Return (x, y) of the center of cell containing provided text 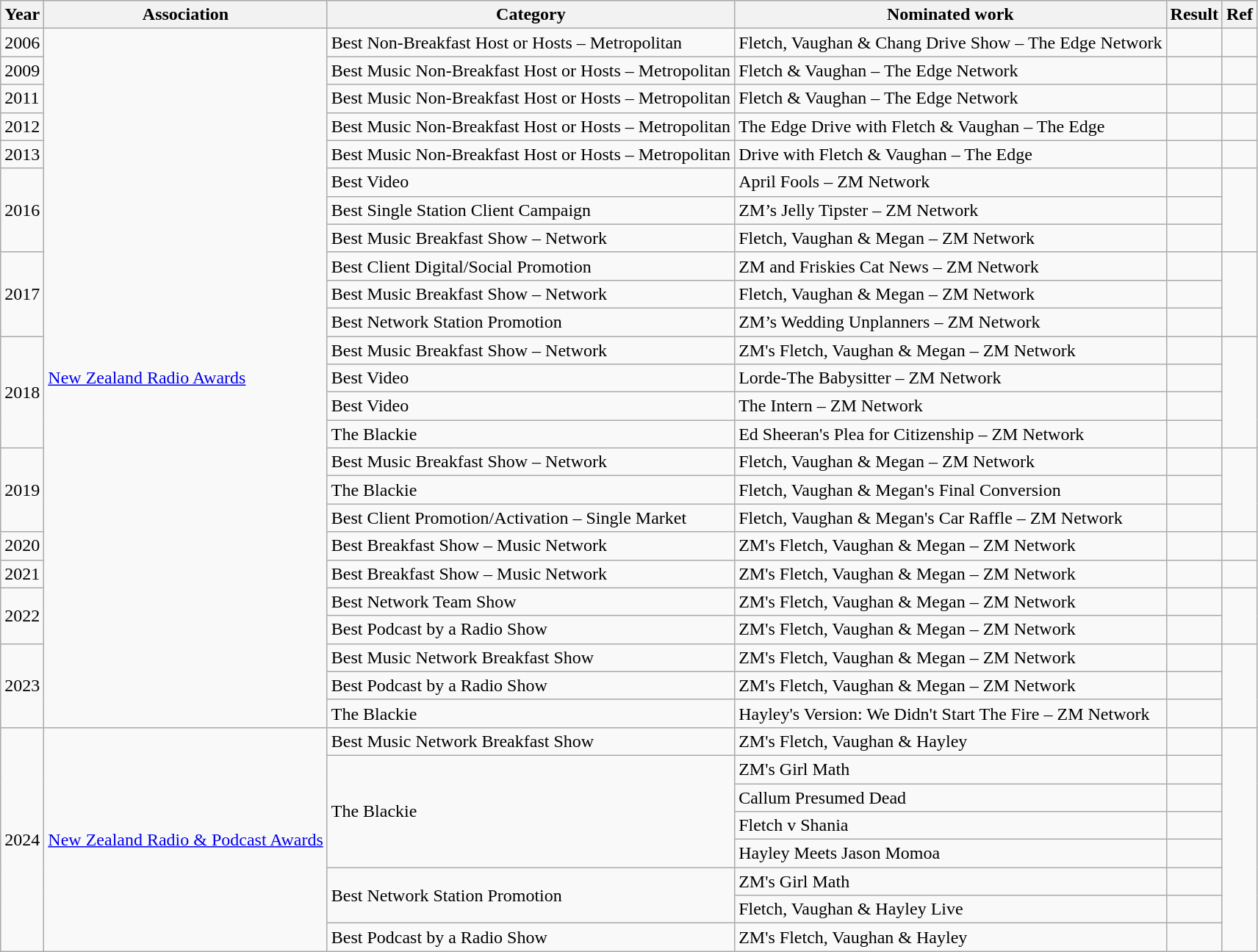
2024 (22, 839)
2012 (22, 126)
Best Network Team Show (531, 602)
Nominated work (951, 15)
Association (185, 15)
ZM and Friskies Cat News – ZM Network (951, 266)
Fletch, Vaughan & Hayley Live (951, 909)
2019 (22, 490)
The Edge Drive with Fletch & Vaughan – The Edge (951, 126)
Callum Presumed Dead (951, 797)
Fletch v Shania (951, 826)
Best Client Digital/Social Promotion (531, 266)
Best Client Promotion/Activation – Single Market (531, 518)
ZM’s Jelly Tipster – ZM Network (951, 210)
ZM’s Wedding Unplanners – ZM Network (951, 322)
April Fools – ZM Network (951, 182)
2006 (22, 43)
Year (22, 15)
Best Single Station Client Campaign (531, 210)
Result (1194, 15)
New Zealand Radio & Podcast Awards (185, 839)
2023 (22, 685)
Lorde-The Babysitter – ZM Network (951, 378)
New Zealand Radio Awards (185, 378)
2011 (22, 98)
Best Non-Breakfast Host or Hosts – Metropolitan (531, 43)
Hayley's Version: We Didn't Start The Fire – ZM Network (951, 713)
2020 (22, 546)
2018 (22, 392)
2017 (22, 294)
Fletch, Vaughan & Chang Drive Show – The Edge Network (951, 43)
Hayley Meets Jason Momoa (951, 854)
The Intern – ZM Network (951, 406)
2013 (22, 154)
Ed Sheeran's Plea for Citizenship – ZM Network (951, 434)
2022 (22, 616)
Fletch, Vaughan & Megan's Final Conversion (951, 490)
2016 (22, 210)
Category (531, 15)
2009 (22, 71)
Drive with Fletch & Vaughan – The Edge (951, 154)
2021 (22, 574)
Ref (1239, 15)
Fletch, Vaughan & Megan's Car Raffle – ZM Network (951, 518)
